Find where the given text appears and provide that cell's center as (X, Y) coordinate. 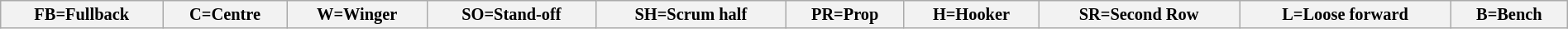
SR=Second Row (1140, 14)
SH=Scrum half (691, 14)
SO=Stand-off (511, 14)
C=Centre (225, 14)
B=Bench (1508, 14)
H=Hooker (971, 14)
L=Loose forward (1346, 14)
W=Winger (357, 14)
PR=Prop (845, 14)
FB=Fullback (82, 14)
